Output the (x, y) coordinate of the center of the cell containing the given text.  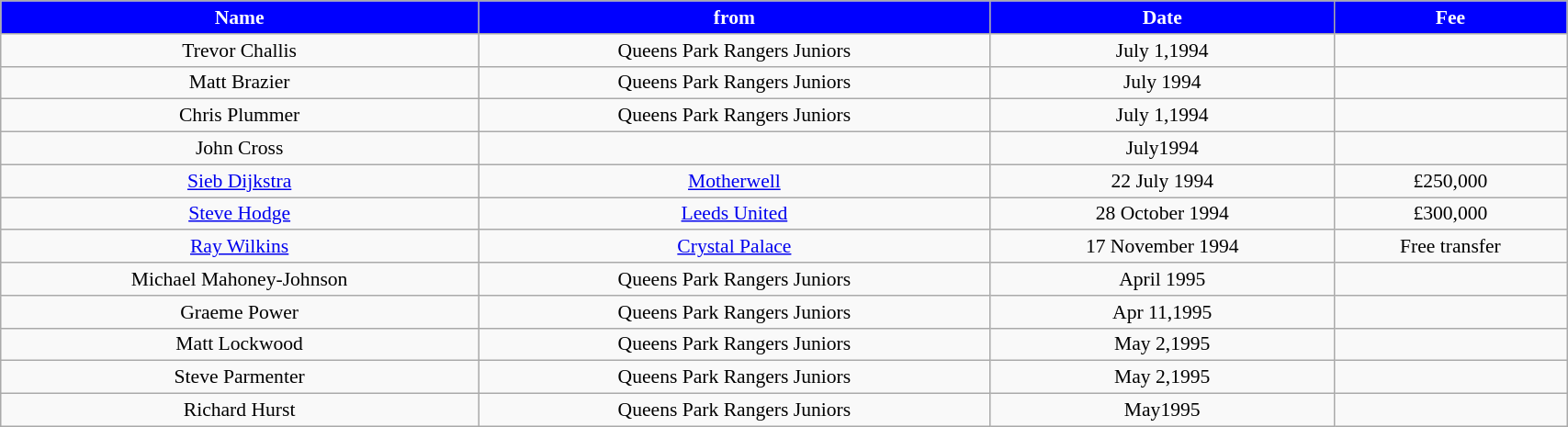
Matt Lockwood (240, 344)
Michael Mahoney-Johnson (240, 279)
Crystal Palace (734, 247)
April 1995 (1162, 279)
Ray Wilkins (240, 247)
July1994 (1162, 149)
Name (240, 17)
Motherwell (734, 181)
Richard Hurst (240, 410)
Trevor Challis (240, 51)
Fee (1450, 17)
Steve Hodge (240, 214)
Matt Brazier (240, 83)
Free transfer (1450, 247)
from (734, 17)
John Cross (240, 149)
Leeds United (734, 214)
17 November 1994 (1162, 247)
July 1994 (1162, 83)
28 October 1994 (1162, 214)
£300,000 (1450, 214)
22 July 1994 (1162, 181)
May1995 (1162, 410)
Graeme Power (240, 312)
Steve Parmenter (240, 377)
Chris Plummer (240, 116)
Sieb Dijkstra (240, 181)
Date (1162, 17)
£250,000 (1450, 181)
Apr 11,1995 (1162, 312)
